Return the (X, Y) coordinate for the center point of the cell that contains the specified text.  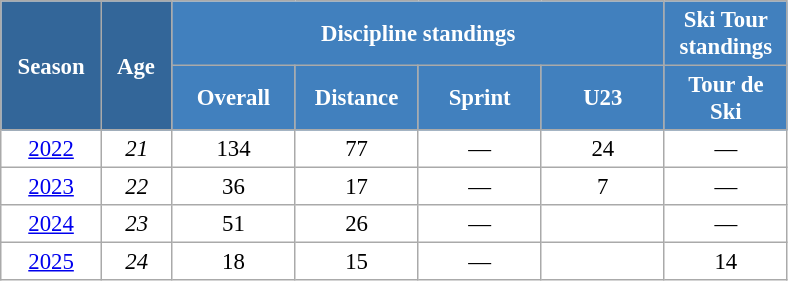
17 (356, 187)
U23 (602, 98)
Distance (356, 98)
Tour deSki (726, 98)
2025 (52, 262)
Season (52, 66)
36 (234, 187)
21 (136, 149)
Sprint (480, 98)
23 (136, 224)
2023 (52, 187)
Discipline standings (418, 34)
22 (136, 187)
134 (234, 149)
18 (234, 262)
51 (234, 224)
26 (356, 224)
2022 (52, 149)
7 (602, 187)
Ski Tour standings (726, 34)
77 (356, 149)
15 (356, 262)
14 (726, 262)
Overall (234, 98)
Age (136, 66)
2024 (52, 224)
